For the text-containing cell, return its midpoint in (x, y) coordinate format. 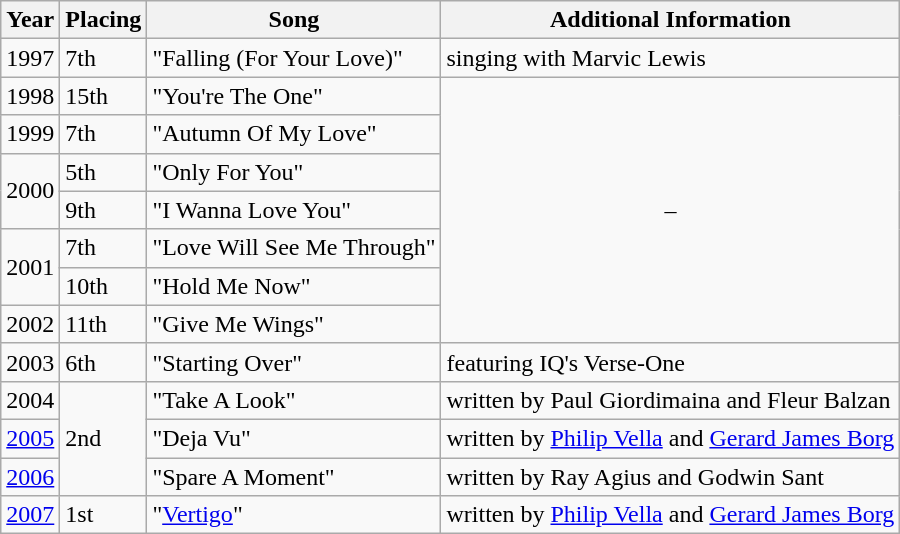
"Vertigo" (294, 515)
1999 (30, 134)
"Spare A Moment" (294, 477)
15th (104, 96)
2001 (30, 267)
"Deja Vu" (294, 438)
featuring IQ's Verse-One (670, 362)
2004 (30, 400)
11th (104, 324)
1998 (30, 96)
1st (104, 515)
9th (104, 210)
2002 (30, 324)
written by Paul Giordimaina and Fleur Balzan (670, 400)
"Starting Over" (294, 362)
written by Ray Agius and Godwin Sant (670, 477)
6th (104, 362)
5th (104, 172)
Year (30, 20)
– (670, 210)
2000 (30, 191)
2nd (104, 438)
Additional Information (670, 20)
"Only For You" (294, 172)
1997 (30, 58)
"Love Will See Me Through" (294, 248)
2006 (30, 477)
Song (294, 20)
"Falling (For Your Love)" (294, 58)
"Take A Look" (294, 400)
10th (104, 286)
2005 (30, 438)
"Give Me Wings" (294, 324)
"Hold Me Now" (294, 286)
"I Wanna Love You" (294, 210)
"Autumn Of My Love" (294, 134)
singing with Marvic Lewis (670, 58)
Placing (104, 20)
2003 (30, 362)
"You're The One" (294, 96)
2007 (30, 515)
